Provide the [X, Y] coordinate of the cell's center where the given text is located.  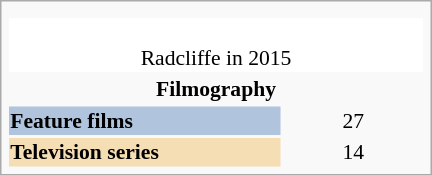
27 [353, 120]
14 [353, 152]
Television series [145, 152]
Filmography [216, 89]
Feature films [145, 120]
Radcliffe in 2015 [216, 45]
